For the text-containing cell, return its midpoint in [X, Y] coordinate format. 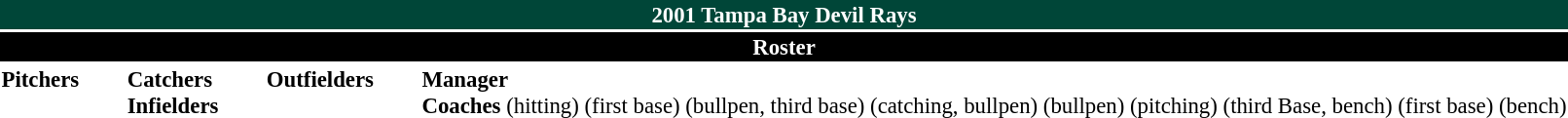
Roster [784, 47]
2001 Tampa Bay Devil Rays [784, 15]
